Capture the cell that displays the provided text and extract its [X, Y] central coordinate. 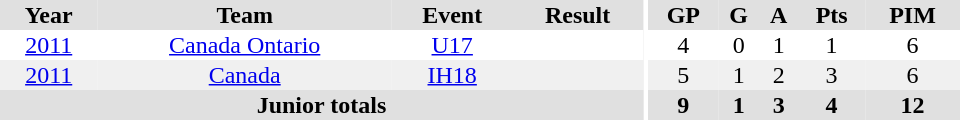
A [778, 15]
12 [912, 105]
GP [684, 15]
PIM [912, 15]
Pts [832, 15]
Junior totals [322, 105]
Event [452, 15]
Canada [244, 75]
G [738, 15]
9 [684, 105]
Year [48, 15]
Result [578, 15]
5 [684, 75]
U17 [452, 45]
0 [738, 45]
Team [244, 15]
IH18 [452, 75]
2 [778, 75]
Canada Ontario [244, 45]
